Locate the cell with the specified text and output its (x, y) center coordinate. 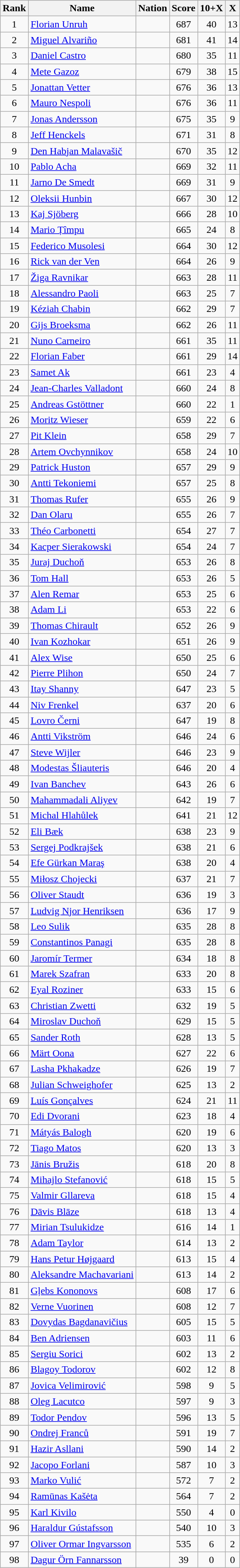
535 (184, 1544)
Den Habjan Malavašič (82, 151)
Marek Szafran (82, 974)
Dan Olaru (82, 515)
Alen Remar (82, 594)
Score (184, 8)
Blagoy Todorov (82, 1370)
68 (14, 1085)
79 (14, 1259)
Antti Tekoniemi (82, 483)
43 (14, 689)
54 (14, 863)
83 (14, 1322)
Mihajlo Stefanović (82, 1180)
81 (14, 1291)
Eli Bæk (82, 831)
Kéziah Chabin (82, 309)
Florian Unruh (82, 24)
Leo Sulik (82, 926)
597 (184, 1401)
629 (184, 1021)
Ludvig Njor Henriksen (82, 910)
Hans Petur Højgaard (82, 1259)
Steve Wijler (82, 752)
Ivan Kozhokar (82, 641)
679 (184, 72)
Tiago Matos (82, 1148)
10+X (211, 8)
51 (14, 816)
Jacopo Forlani (82, 1464)
634 (184, 958)
687 (184, 24)
Tom Hall (82, 578)
74 (14, 1180)
Mauro Nespoli (82, 103)
X (232, 8)
Pit Klein (82, 435)
675 (184, 119)
Gļebs Kononovs (82, 1291)
681 (184, 40)
603 (184, 1338)
Märt Oona (82, 1053)
Jaromír Termer (82, 958)
Lasha Pkhakadze (82, 1069)
Ivan Banchev (82, 784)
651 (184, 641)
Kaj Sjöberg (82, 214)
Dāvis Blāze (82, 1212)
Miroslav Duchoň (82, 1021)
62 (14, 990)
46 (14, 737)
Oleksii Hunbin (82, 198)
Efe Gürkan Maraş (82, 863)
48 (14, 768)
590 (184, 1449)
56 (14, 895)
53 (14, 847)
52 (14, 831)
632 (184, 1006)
628 (184, 1037)
614 (184, 1243)
Gijs Broeksma (82, 325)
616 (184, 1227)
Rick van der Ven (82, 262)
92 (14, 1464)
Valmir Gllareva (82, 1195)
Pablo Acha (82, 166)
95 (14, 1512)
75 (14, 1195)
625 (184, 1085)
Sergej Podkrajšek (82, 847)
Niv Frenkel (82, 705)
665 (184, 230)
Žiga Ravnikar (82, 277)
73 (14, 1164)
Name (82, 8)
37 (14, 594)
Ben Adriensen (82, 1338)
540 (184, 1528)
50 (14, 800)
Thomas Rufer (82, 499)
94 (14, 1496)
Aleksandre Machavariani (82, 1275)
680 (184, 56)
66 (14, 1053)
Luís Gonçalves (82, 1101)
Jeff Henckels (82, 135)
Verne Vuorinen (82, 1306)
Jānis Bružis (82, 1164)
Julian Schweighofer (82, 1085)
Pierre Plihon (82, 673)
72 (14, 1148)
667 (184, 198)
Samet Ak (82, 372)
Kacper Sierakowski (82, 547)
82 (14, 1306)
Oleg Lacutco (82, 1401)
67 (14, 1069)
Antti Vikström (82, 737)
Rank (14, 8)
76 (14, 1212)
626 (184, 1069)
Adam Li (82, 610)
Daniel Castro (82, 56)
605 (184, 1322)
Karl Kivilo (82, 1512)
44 (14, 705)
61 (14, 974)
Oliver Ormar Ingvarsson (82, 1544)
69 (14, 1101)
550 (184, 1512)
63 (14, 1006)
57 (14, 910)
33 (14, 531)
Haraldur Gústafsson (82, 1528)
90 (14, 1433)
624 (184, 1101)
623 (184, 1116)
Moritz Wieser (82, 420)
Lovro Černi (82, 721)
Mario Țîmpu (82, 230)
16 (14, 262)
98 (14, 1560)
Patrick Huston (82, 467)
49 (14, 784)
Miłosz Chojecki (82, 879)
Mahammadali Aliyev (82, 800)
598 (184, 1385)
591 (184, 1433)
47 (14, 752)
Modestas Šliauteris (82, 768)
Mátyás Balogh (82, 1132)
Itay Shanny (82, 689)
Jonattan Vetter (82, 87)
88 (14, 1401)
87 (14, 1385)
65 (14, 1037)
Adam Taylor (82, 1243)
564 (184, 1496)
642 (184, 800)
77 (14, 1227)
Marko Vulić (82, 1481)
Andreas Gstöttner (82, 404)
Alex Wise (82, 657)
Dagur Örn Fannarsson (82, 1560)
Federico Musolesi (82, 246)
Ondrej Franců (82, 1433)
627 (184, 1053)
652 (184, 626)
55 (14, 879)
Jovica Velimirović (82, 1385)
80 (14, 1275)
Oliver Staudt (82, 895)
Juraj Duchoň (82, 562)
58 (14, 926)
641 (184, 816)
671 (184, 135)
666 (184, 214)
Ramūnas Kašėta (82, 1496)
91 (14, 1449)
Théo Carbonetti (82, 531)
Nuno Carneiro (82, 341)
Hazir Asllani (82, 1449)
59 (14, 942)
670 (184, 151)
Thomas Chirault (82, 626)
596 (184, 1417)
Sergiu Sorici (82, 1354)
Miguel Alvariño (82, 40)
Eyal Roziner (82, 990)
Edi Dvorani (82, 1116)
Jean-Charles Valladont (82, 388)
Sander Roth (82, 1037)
96 (14, 1528)
34 (14, 547)
93 (14, 1481)
Michal Hlahůlek (82, 816)
Mirian Tsulukidze (82, 1227)
Christian Zwetti (82, 1006)
86 (14, 1370)
Mete Gazoz (82, 72)
89 (14, 1417)
70 (14, 1116)
78 (14, 1243)
659 (184, 420)
71 (14, 1132)
64 (14, 1021)
Constantinos Panagi (82, 942)
85 (14, 1354)
643 (184, 784)
587 (184, 1464)
572 (184, 1481)
42 (14, 673)
Todor Pendov (82, 1417)
Florian Faber (82, 356)
45 (14, 721)
Artem Ovchynnikov (82, 451)
Jarno De Smedt (82, 182)
Jonas Andersson (82, 119)
84 (14, 1338)
Dovydas Bagdanavičius (82, 1322)
60 (14, 958)
Alessandro Paoli (82, 293)
97 (14, 1544)
Nation (152, 8)
